From the cell containing the given text, extract its center point as (x, y) coordinate. 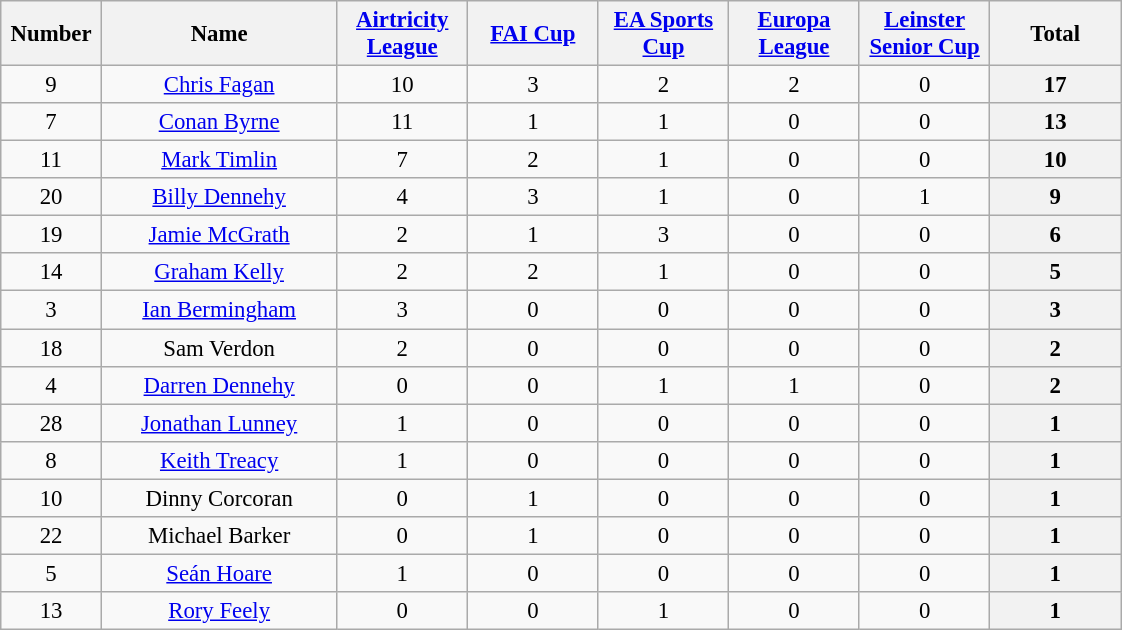
Jonathan Lunney (219, 423)
Total (1056, 34)
Leinster Senior Cup (924, 34)
Name (219, 34)
Seán Hoare (219, 573)
17 (1056, 85)
Billy Dennehy (219, 197)
14 (52, 273)
28 (52, 423)
Mark Timlin (219, 160)
Sam Verdon (219, 348)
18 (52, 348)
20 (52, 197)
EA Sports Cup (664, 34)
Number (52, 34)
Dinny Corcoran (219, 498)
Darren Dennehy (219, 385)
Conan Byrne (219, 122)
Keith Treacy (219, 460)
Graham Kelly (219, 273)
Michael Barker (219, 536)
Jamie McGrath (219, 235)
19 (52, 235)
6 (1056, 235)
8 (52, 460)
Rory Feely (219, 611)
22 (52, 536)
FAI Cup (534, 34)
Ian Bermingham (219, 310)
Airtricity League (402, 34)
Chris Fagan (219, 85)
Europa League (794, 34)
